Pinpoint the cell where the given text exists, returning its (x, y) midpoint coordinate. 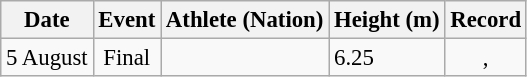
5 August (47, 58)
Athlete (Nation) (245, 20)
Height (m) (387, 20)
Final (127, 58)
, (486, 58)
Date (47, 20)
Record (486, 20)
6.25 (387, 58)
Event (127, 20)
